From the cell containing the given text, extract its center point as [X, Y] coordinate. 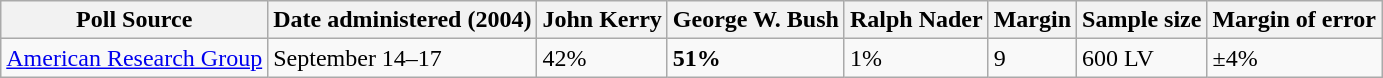
9 [1032, 58]
51% [756, 58]
1% [916, 58]
Date administered (2004) [402, 20]
George W. Bush [756, 20]
September 14–17 [402, 58]
600 LV [1142, 58]
American Research Group [134, 58]
John Kerry [602, 20]
±4% [1294, 58]
Margin [1032, 20]
Sample size [1142, 20]
Ralph Nader [916, 20]
Poll Source [134, 20]
Margin of error [1294, 20]
42% [602, 58]
